Search for the cell housing the specified text and yield its [x, y] center coordinate. 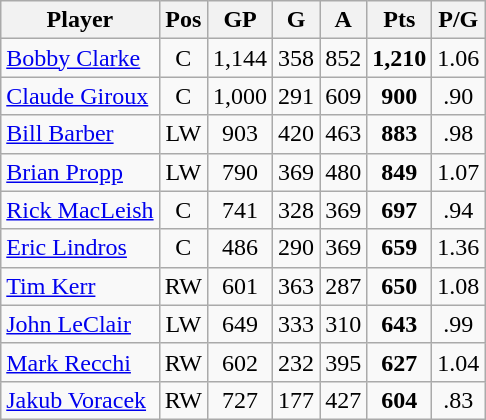
1.04 [458, 362]
.99 [458, 324]
463 [344, 134]
790 [240, 172]
Claude Giroux [80, 96]
649 [240, 324]
480 [344, 172]
427 [344, 400]
328 [296, 210]
852 [344, 58]
.90 [458, 96]
601 [240, 286]
Mark Recchi [80, 362]
Bill Barber [80, 134]
609 [344, 96]
604 [400, 400]
697 [400, 210]
883 [400, 134]
Eric Lindros [80, 248]
John LeClair [80, 324]
741 [240, 210]
Jakub Voracek [80, 400]
Brian Propp [80, 172]
1,210 [400, 58]
650 [400, 286]
420 [296, 134]
232 [296, 362]
Pos [183, 20]
358 [296, 58]
P/G [458, 20]
291 [296, 96]
602 [240, 362]
177 [296, 400]
1.36 [458, 248]
849 [400, 172]
659 [400, 248]
287 [344, 286]
1.06 [458, 58]
643 [400, 324]
Rick MacLeish [80, 210]
900 [400, 96]
.83 [458, 400]
333 [296, 324]
1.07 [458, 172]
903 [240, 134]
363 [296, 286]
395 [344, 362]
A [344, 20]
G [296, 20]
627 [400, 362]
310 [344, 324]
.98 [458, 134]
.94 [458, 210]
1,000 [240, 96]
1.08 [458, 286]
GP [240, 20]
727 [240, 400]
1,144 [240, 58]
290 [296, 248]
Player [80, 20]
Bobby Clarke [80, 58]
Tim Kerr [80, 286]
Pts [400, 20]
486 [240, 248]
